Locate the cell with the specified text and output its (X, Y) center coordinate. 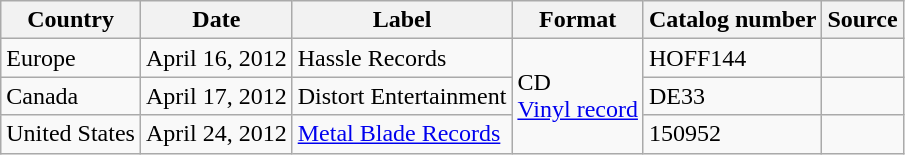
Label (402, 20)
Hassle Records (402, 58)
Format (578, 20)
Country (71, 20)
April 24, 2012 (216, 134)
April 17, 2012 (216, 96)
April 16, 2012 (216, 58)
Canada (71, 96)
United States (71, 134)
Catalog number (732, 20)
HOFF144 (732, 58)
Metal Blade Records (402, 134)
DE33 (732, 96)
Distort Entertainment (402, 96)
Europe (71, 58)
Source (862, 20)
Date (216, 20)
150952 (732, 134)
CDVinyl record (578, 96)
